Scan for the cell matching the given text and deliver its (X, Y) coordinate at center. 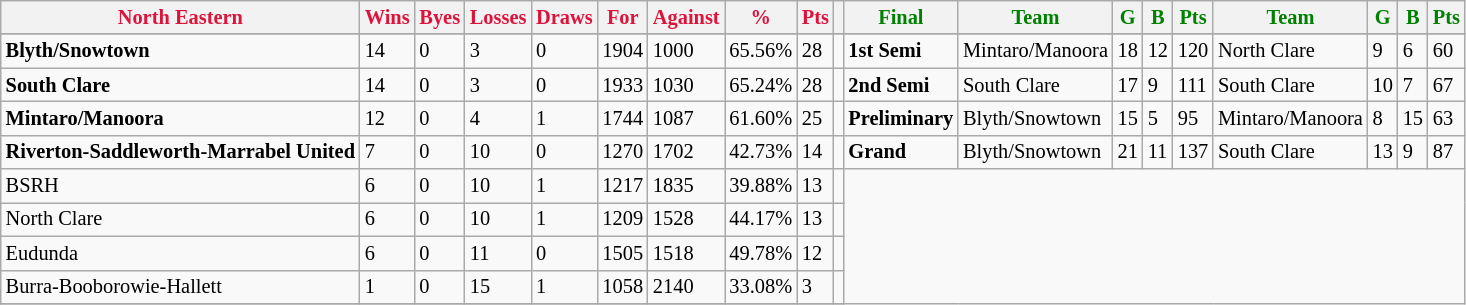
1528 (686, 219)
Burra-Booborowie-Hallett (180, 287)
87 (1446, 152)
Wins (388, 17)
25 (816, 118)
1518 (686, 253)
Eudunda (180, 253)
Byes (439, 17)
1058 (623, 287)
8 (1383, 118)
Grand (902, 152)
4 (498, 118)
Losses (498, 17)
For (623, 17)
Preliminary (902, 118)
120 (1193, 51)
1209 (623, 219)
65.56% (760, 51)
63 (1446, 118)
2140 (686, 287)
% (760, 17)
61.60% (760, 118)
1000 (686, 51)
18 (1128, 51)
1270 (623, 152)
1835 (686, 186)
1744 (623, 118)
2nd Semi (902, 85)
1933 (623, 85)
42.73% (760, 152)
Riverton-Saddleworth-Marrabel United (180, 152)
1505 (623, 253)
Against (686, 17)
17 (1128, 85)
67 (1446, 85)
5 (1158, 118)
1702 (686, 152)
1st Semi (902, 51)
Draws (564, 17)
1904 (623, 51)
BSRH (180, 186)
60 (1446, 51)
65.24% (760, 85)
1217 (623, 186)
39.88% (760, 186)
1030 (686, 85)
North Eastern (180, 17)
21 (1128, 152)
44.17% (760, 219)
111 (1193, 85)
95 (1193, 118)
137 (1193, 152)
Final (902, 17)
49.78% (760, 253)
33.08% (760, 287)
1087 (686, 118)
